From the cell containing the given text, extract its center point as [X, Y] coordinate. 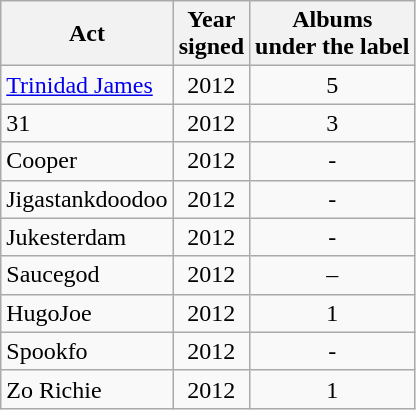
– [332, 275]
Trinidad James [87, 85]
Zo Richie [87, 389]
HugoJoe [87, 313]
Saucegod [87, 275]
31 [87, 123]
Jukesterdam [87, 237]
Act [87, 34]
Jigastankdoodoo [87, 199]
5 [332, 85]
Albums under the label [332, 34]
Year signed [211, 34]
Spookfo [87, 351]
3 [332, 123]
Cooper [87, 161]
